For the text-containing cell, return its midpoint in [X, Y] coordinate format. 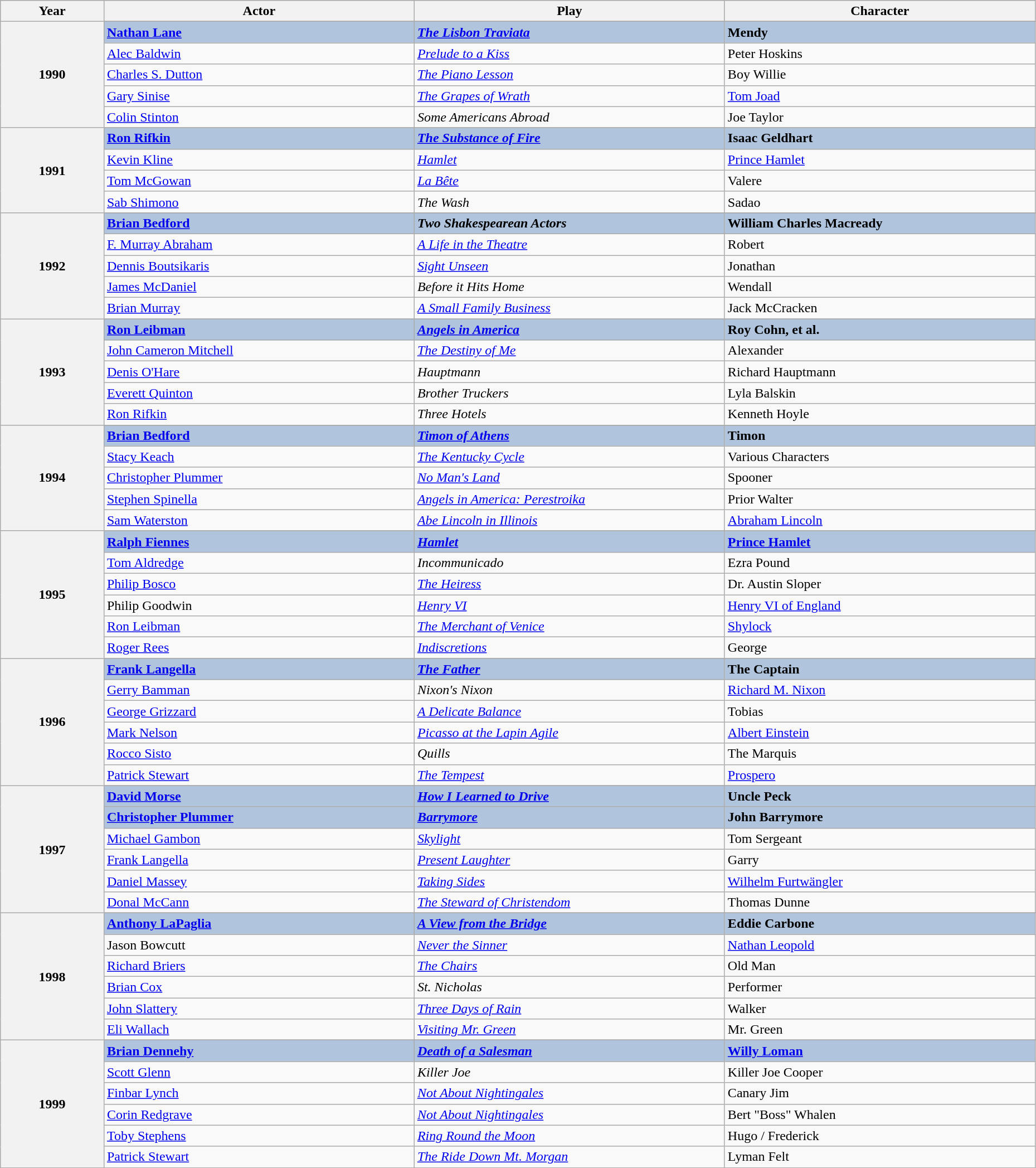
A Life in the Theatre [570, 244]
Eli Wallach [259, 1030]
Timon [879, 435]
Ezra Pound [879, 563]
Tom Joad [879, 96]
Year [52, 11]
Lyman Felt [879, 1157]
Quills [570, 754]
David Morse [259, 796]
Brian Dennehy [259, 1051]
The Father [570, 669]
Never the Sinner [570, 945]
Brian Cox [259, 987]
Dennis Boutsikaris [259, 266]
Scott Glenn [259, 1072]
Alexander [879, 351]
Donal McCann [259, 902]
Canary Jim [879, 1093]
Stacy Keach [259, 457]
Killer Joe Cooper [879, 1072]
How I Learned to Drive [570, 796]
The Destiny of Me [570, 351]
Spooner [879, 478]
Prospero [879, 775]
Tom Sergeant [879, 839]
The Wash [570, 202]
The Chairs [570, 966]
The Substance of Fire [570, 138]
Rocco Sisto [259, 754]
Picasso at the Lapin Agile [570, 733]
Valere [879, 181]
Indiscretions [570, 648]
Colin Stinton [259, 117]
Incommunicado [570, 563]
George Grizzard [259, 711]
John Barrymore [879, 817]
Barrymore [570, 817]
Jack McCracken [879, 308]
Taking Sides [570, 881]
Eddie Carbone [879, 923]
Kenneth Hoyle [879, 414]
The Heiress [570, 584]
Sadao [879, 202]
Walker [879, 1009]
Toby Stephens [259, 1136]
The Merchant of Venice [570, 627]
A View from the Bridge [570, 923]
1992 [52, 265]
Albert Einstein [879, 733]
F. Murray Abraham [259, 244]
Death of a Salesman [570, 1051]
Garry [879, 860]
Prelude to a Kiss [570, 54]
Nixon's Nixon [570, 690]
Richard Hauptmann [879, 372]
Richard M. Nixon [879, 690]
Henry VI [570, 605]
Roy Cohn, et al. [879, 329]
Before it Hits Home [570, 287]
Visiting Mr. Green [570, 1030]
Angels in America [570, 329]
La Bête [570, 181]
Thomas Dunne [879, 902]
James McDaniel [259, 287]
Timon of Athens [570, 435]
Wilhelm Furtwängler [879, 881]
Bert "Boss" Whalen [879, 1114]
Sab Shimono [259, 202]
Old Man [879, 966]
Two Shakespearean Actors [570, 223]
The Kentucky Cycle [570, 457]
Denis O'Hare [259, 372]
Three Days of Rain [570, 1009]
Finbar Lynch [259, 1093]
Ring Round the Moon [570, 1136]
The Ride Down Mt. Morgan [570, 1157]
Actor [259, 11]
Corin Redgrave [259, 1114]
Hugo / Frederick [879, 1136]
Nathan Lane [259, 32]
Prior Walter [879, 499]
1998 [52, 976]
Robert [879, 244]
Everett Quinton [259, 393]
A Small Family Business [570, 308]
Mendy [879, 32]
Brian Murray [259, 308]
Alec Baldwin [259, 54]
Joe Taylor [879, 117]
Various Characters [879, 457]
1997 [52, 849]
Ralph Fiennes [259, 541]
Wendall [879, 287]
The Grapes of Wrath [570, 96]
Kevin Kline [259, 159]
Abe Lincoln in Illinois [570, 520]
The Captain [879, 669]
Richard Briers [259, 966]
Three Hotels [570, 414]
1990 [52, 75]
Mark Nelson [259, 733]
George [879, 648]
Lyla Balskin [879, 393]
Abraham Lincoln [879, 520]
Shylock [879, 627]
Some Americans Abroad [570, 117]
Willy Loman [879, 1051]
Sam Waterston [259, 520]
Isaac Geldhart [879, 138]
Gerry Bamman [259, 690]
Michael Gambon [259, 839]
Jason Bowcutt [259, 945]
Nathan Leopold [879, 945]
Dr. Austin Sloper [879, 584]
Henry VI of England [879, 605]
1991 [52, 170]
John Slattery [259, 1009]
Tom Aldredge [259, 563]
Angels in America: Perestroika [570, 499]
St. Nicholas [570, 987]
Peter Hoskins [879, 54]
Anthony LaPaglia [259, 923]
Charles S. Dutton [259, 75]
Performer [879, 987]
Mr. Green [879, 1030]
1994 [52, 478]
1999 [52, 1104]
Jonathan [879, 266]
The Steward of Christendom [570, 902]
Play [570, 11]
The Marquis [879, 754]
The Piano Lesson [570, 75]
Hauptmann [570, 372]
1996 [52, 722]
Daniel Massey [259, 881]
The Lisbon Traviata [570, 32]
Killer Joe [570, 1072]
William Charles Macready [879, 223]
Brother Truckers [570, 393]
Philip Bosco [259, 584]
No Man's Land [570, 478]
1993 [52, 372]
Boy Willie [879, 75]
Tom McGowan [259, 181]
Roger Rees [259, 648]
Present Laughter [570, 860]
1995 [52, 594]
Skylight [570, 839]
Tobias [879, 711]
Philip Goodwin [259, 605]
The Tempest [570, 775]
Stephen Spinella [259, 499]
Uncle Peck [879, 796]
John Cameron Mitchell [259, 351]
Character [879, 11]
Sight Unseen [570, 266]
A Delicate Balance [570, 711]
Gary Sinise [259, 96]
